Detect which cell encompasses the target text, then output its (X, Y) center coordinate. 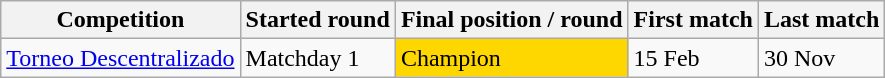
15 Feb (693, 58)
Started round (318, 20)
Torneo Descentralizado (120, 58)
Last match (821, 20)
Champion (512, 58)
Matchday 1 (318, 58)
Final position / round (512, 20)
Competition (120, 20)
30 Nov (821, 58)
First match (693, 20)
